From the cell containing the given text, extract its center point as [x, y] coordinate. 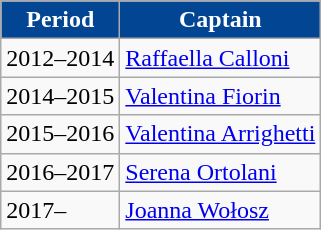
Captain [220, 20]
2012–2014 [60, 58]
Period [60, 20]
2017– [60, 210]
2015–2016 [60, 134]
2016–2017 [60, 172]
2014–2015 [60, 96]
Joanna Wołosz [220, 210]
Valentina Fiorin [220, 96]
Valentina Arrighetti [220, 134]
Serena Ortolani [220, 172]
Raffaella Calloni [220, 58]
